Determine the (X, Y) coordinate at the center of the cell enclosing the given text.  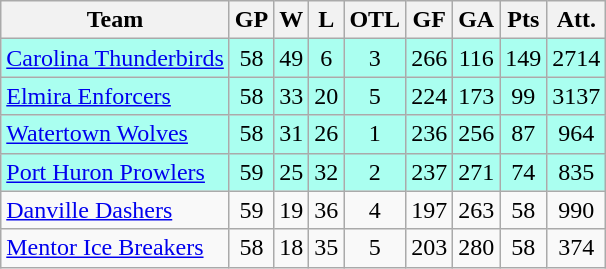
26 (326, 134)
116 (476, 58)
GF (430, 20)
31 (292, 134)
266 (430, 58)
6 (326, 58)
Watertown Wolves (116, 134)
173 (476, 96)
Elmira Enforcers (116, 96)
87 (524, 134)
Carolina Thunderbirds (116, 58)
4 (375, 210)
280 (476, 248)
GP (251, 20)
25 (292, 172)
835 (576, 172)
99 (524, 96)
74 (524, 172)
20 (326, 96)
Port Huron Prowlers (116, 172)
Danville Dashers (116, 210)
Team (116, 20)
19 (292, 210)
49 (292, 58)
32 (326, 172)
256 (476, 134)
236 (430, 134)
203 (430, 248)
Pts (524, 20)
OTL (375, 20)
224 (430, 96)
2 (375, 172)
33 (292, 96)
35 (326, 248)
18 (292, 248)
Att. (576, 20)
374 (576, 248)
271 (476, 172)
L (326, 20)
964 (576, 134)
3 (375, 58)
237 (430, 172)
GA (476, 20)
263 (476, 210)
990 (576, 210)
36 (326, 210)
1 (375, 134)
197 (430, 210)
149 (524, 58)
3137 (576, 96)
W (292, 20)
2714 (576, 58)
Mentor Ice Breakers (116, 248)
